Provide the [x, y] coordinate of the cell's center where the given text is located.  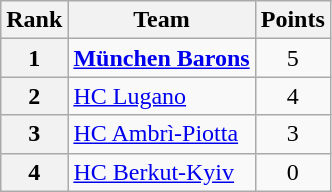
München Barons [162, 58]
Rank [34, 20]
Points [292, 20]
HC Ambrì-Piotta [162, 134]
1 [34, 58]
HC Berkut-Kyiv [162, 172]
2 [34, 96]
Team [162, 20]
0 [292, 172]
HC Lugano [162, 96]
5 [292, 58]
